Detect which cell encompasses the target text, then output its [x, y] center coordinate. 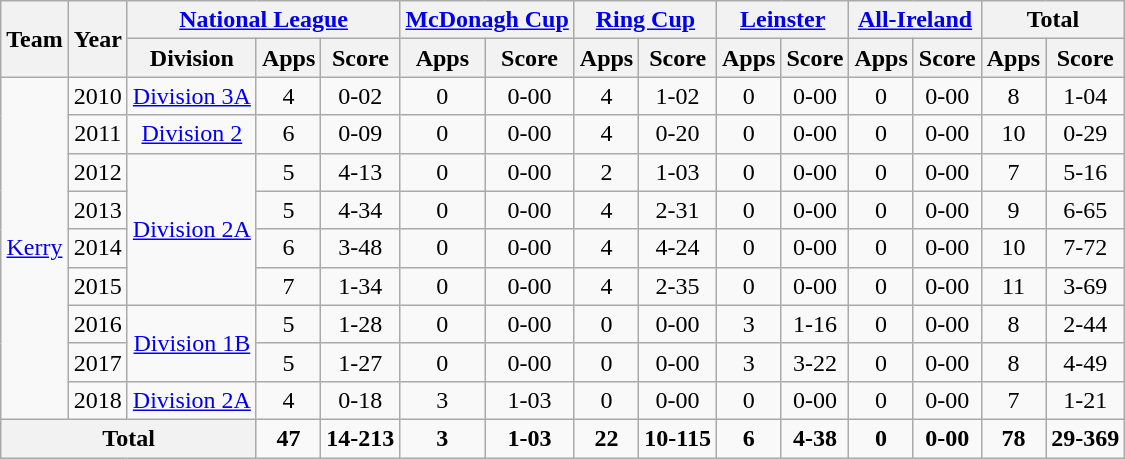
Team [35, 39]
Division [192, 58]
2014 [98, 248]
9 [1013, 210]
1-16 [815, 324]
1-34 [360, 286]
0-02 [360, 96]
Ring Cup [645, 20]
Division 3A [192, 96]
1-04 [1086, 96]
2-31 [678, 210]
2015 [98, 286]
7-72 [1086, 248]
5-16 [1086, 172]
McDonagh Cup [487, 20]
2016 [98, 324]
Year [98, 39]
22 [606, 438]
29-369 [1086, 438]
47 [288, 438]
4-49 [1086, 362]
2010 [98, 96]
1-28 [360, 324]
0-20 [678, 134]
3-22 [815, 362]
Division 2 [192, 134]
78 [1013, 438]
2-35 [678, 286]
0-29 [1086, 134]
3-48 [360, 248]
14-213 [360, 438]
2011 [98, 134]
6-65 [1086, 210]
0-18 [360, 400]
1-02 [678, 96]
2017 [98, 362]
2-44 [1086, 324]
2012 [98, 172]
3-69 [1086, 286]
All-Ireland [915, 20]
2013 [98, 210]
Kerry [35, 248]
4-34 [360, 210]
National League [264, 20]
11 [1013, 286]
Leinster [782, 20]
4-24 [678, 248]
2018 [98, 400]
1-27 [360, 362]
1-21 [1086, 400]
0-09 [360, 134]
2 [606, 172]
Division 1B [192, 343]
4-38 [815, 438]
10-115 [678, 438]
4-13 [360, 172]
